For the text-containing cell, return its midpoint in (X, Y) coordinate format. 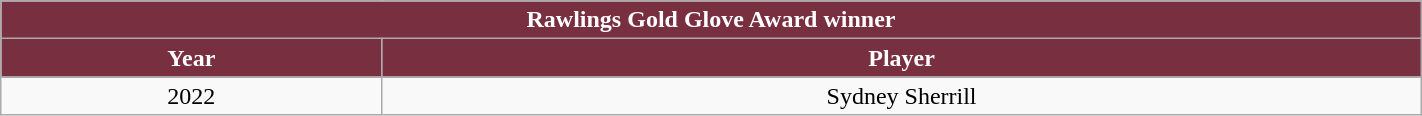
Rawlings Gold Glove Award winner (711, 20)
2022 (192, 96)
Year (192, 58)
Player (902, 58)
Sydney Sherrill (902, 96)
